Search for the cell housing the specified text and yield its [X, Y] center coordinate. 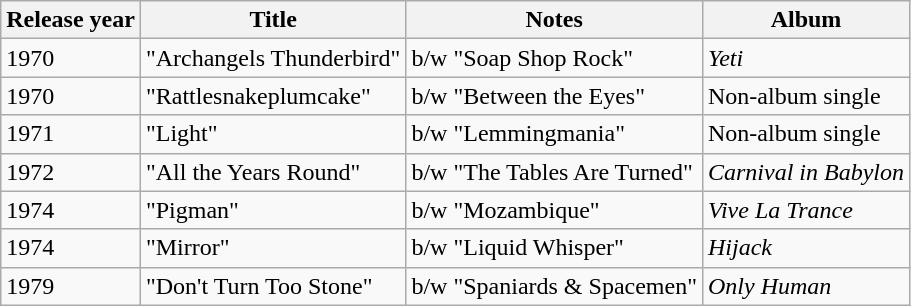
Album [806, 20]
b/w "Spaniards & Spacemen" [554, 286]
"Mirror" [272, 248]
Only Human [806, 286]
Notes [554, 20]
Title [272, 20]
b/w "Mozambique" [554, 210]
1979 [71, 286]
b/w "Liquid Whisper" [554, 248]
Carnival in Babylon [806, 172]
"Pigman" [272, 210]
b/w "Between the Eyes" [554, 96]
Vive La Trance [806, 210]
Yeti [806, 58]
"All the Years Round" [272, 172]
b/w "The Tables Are Turned" [554, 172]
Release year [71, 20]
"Light" [272, 134]
b/w "Lemmingmania" [554, 134]
1971 [71, 134]
b/w "Soap Shop Rock" [554, 58]
"Rattlesnakeplumcake" [272, 96]
"Don't Turn Too Stone" [272, 286]
Hijack [806, 248]
"Archangels Thunderbird" [272, 58]
1972 [71, 172]
